Find where the given text appears and provide that cell's center as [X, Y] coordinate. 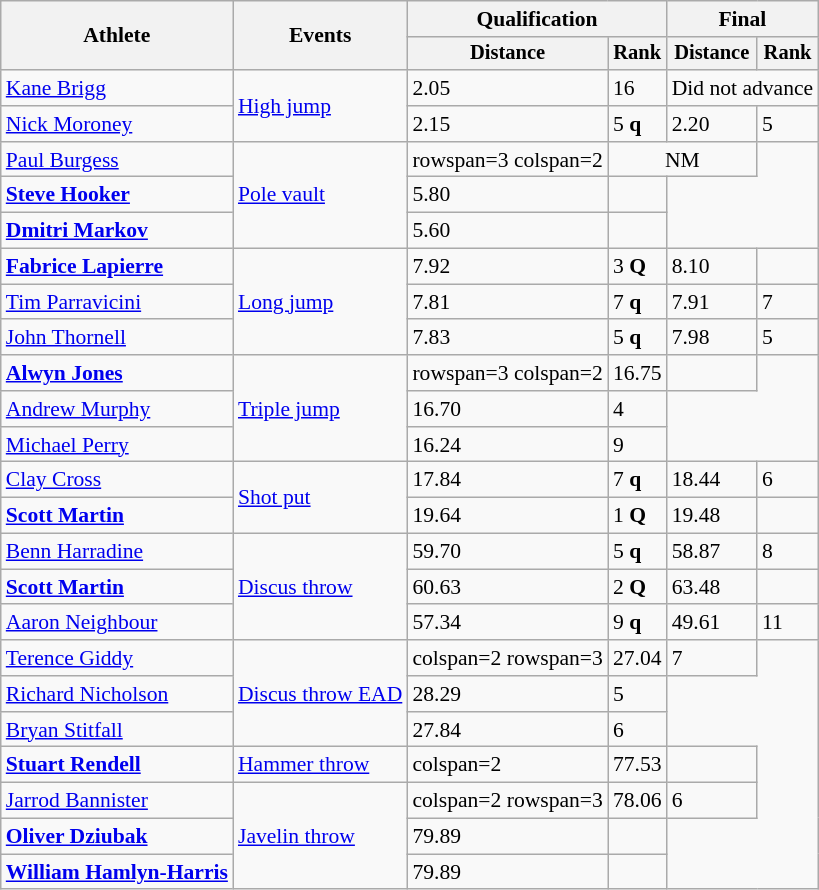
7.81 [508, 302]
Discus throw EAD [320, 694]
27.84 [508, 730]
7.83 [508, 338]
Bryan Stitfall [117, 730]
Athlete [117, 36]
Andrew Murphy [117, 409]
7.91 [712, 302]
Paul Burgess [117, 160]
2.20 [712, 124]
28.29 [508, 694]
Oliver Dziubak [117, 837]
Alwyn Jones [117, 373]
16.75 [638, 373]
Qualification [536, 19]
Fabrice Lapierre [117, 267]
11 [788, 623]
3 Q [638, 267]
Discus throw [320, 588]
High jump [320, 106]
Pole vault [320, 196]
colspan=2 [508, 765]
Tim Parravicini [117, 302]
63.48 [712, 587]
18.44 [712, 480]
Steve Hooker [117, 195]
Events [320, 36]
Aaron Neighbour [117, 623]
Clay Cross [117, 480]
Did not advance [743, 88]
John Thornell [117, 338]
19.64 [508, 516]
9 [638, 445]
Javelin throw [320, 836]
9 q [638, 623]
2.15 [508, 124]
Nick Moroney [117, 124]
Final [743, 19]
Richard Nicholson [117, 694]
60.63 [508, 587]
4 [638, 409]
49.61 [712, 623]
Stuart Rendell [117, 765]
8.10 [712, 267]
William Hamlyn-Harris [117, 872]
5.80 [508, 195]
Michael Perry [117, 445]
8 [788, 552]
27.04 [638, 658]
1 Q [638, 516]
16.70 [508, 409]
5.60 [508, 231]
Triple jump [320, 408]
78.06 [638, 801]
Long jump [320, 302]
Benn Harradine [117, 552]
Hammer throw [320, 765]
16.24 [508, 445]
7.98 [712, 338]
Terence Giddy [117, 658]
77.53 [638, 765]
16 [638, 88]
Jarrod Bannister [117, 801]
Shot put [320, 498]
19.48 [712, 516]
17.84 [508, 480]
58.87 [712, 552]
2.05 [508, 88]
59.70 [508, 552]
7.92 [508, 267]
2 Q [638, 587]
Kane Brigg [117, 88]
NM [682, 160]
Dmitri Markov [117, 231]
57.34 [508, 623]
